For the text-containing cell, return its midpoint in (x, y) coordinate format. 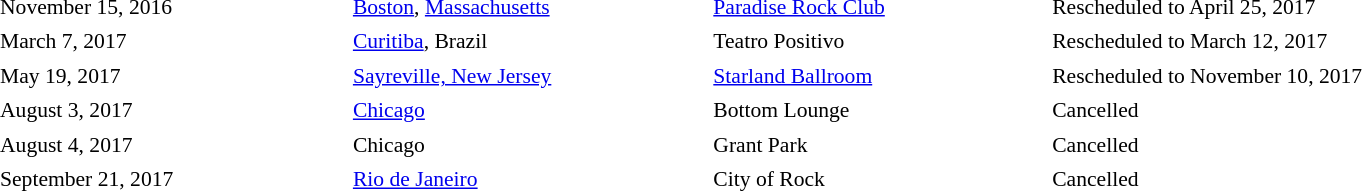
Grant Park (878, 145)
Teatro Positivo (878, 42)
Sayreville, New Jersey (528, 76)
Curitiba, Brazil (528, 42)
Starland Ballroom (878, 76)
Bottom Lounge (878, 110)
